From the cell containing the given text, extract its center point as [X, Y] coordinate. 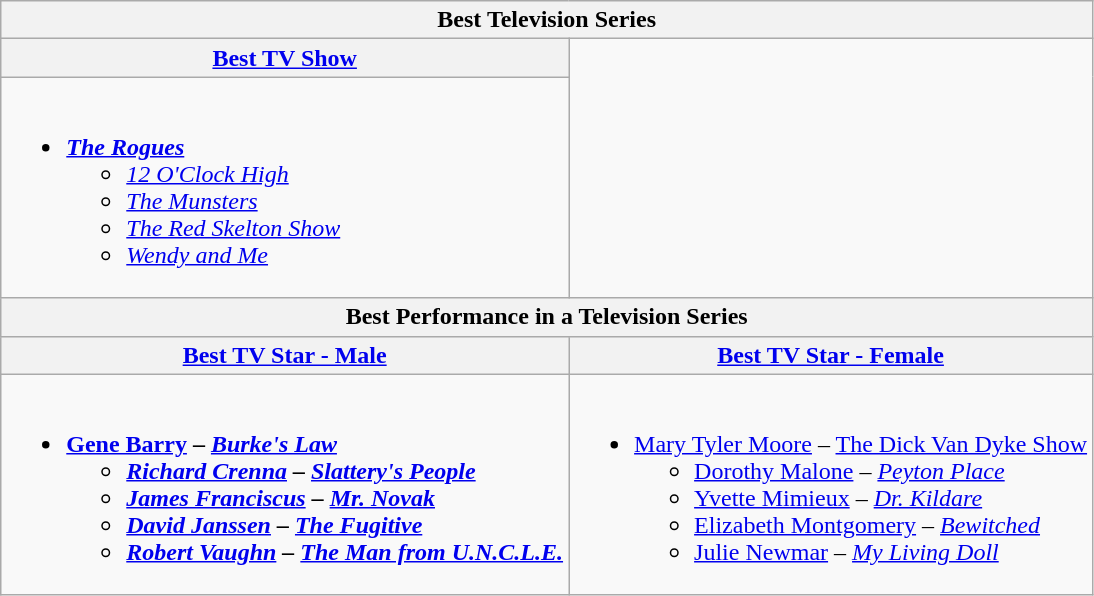
Best Performance in a Television Series [547, 317]
Best TV Star - Male [285, 355]
Best TV Star - Female [831, 355]
The Rogues12 O'Clock HighThe MunstersThe Red Skelton ShowWendy and Me [285, 188]
Best Television Series [547, 20]
Best TV Show [285, 58]
